Find where the given text appears and provide that cell's center as [X, Y] coordinate. 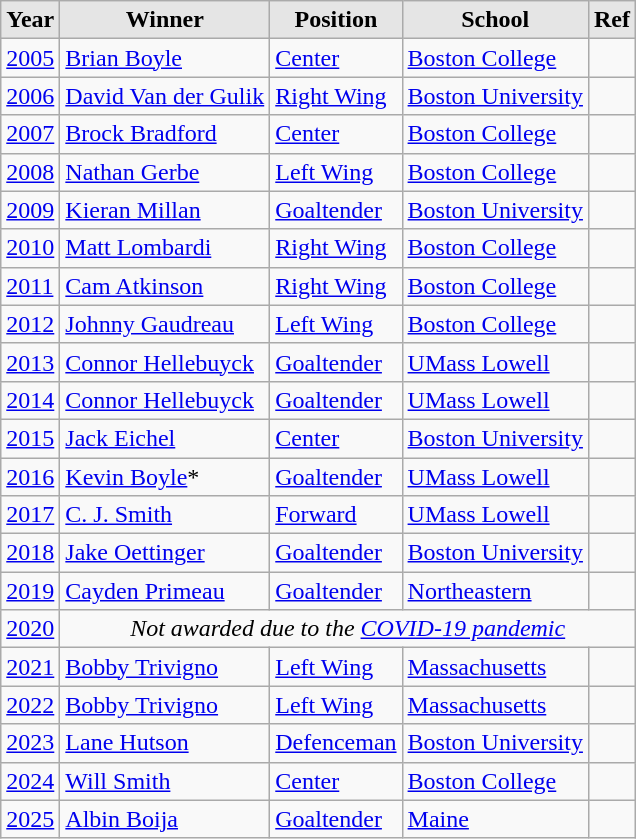
Johnny Gaudreau [165, 324]
Cayden Primeau [165, 591]
Will Smith [165, 781]
Defenceman [336, 743]
Winner [165, 20]
2025 [30, 819]
Matt Lombardi [165, 248]
2013 [30, 362]
Northeastern [495, 591]
C. J. Smith [165, 515]
2018 [30, 553]
Cam Atkinson [165, 286]
2020 [30, 629]
2006 [30, 96]
2023 [30, 743]
2008 [30, 172]
2019 [30, 591]
Maine [495, 819]
School [495, 20]
2014 [30, 400]
2022 [30, 705]
Jake Oettinger [165, 553]
Position [336, 20]
2021 [30, 667]
2010 [30, 248]
2009 [30, 210]
2011 [30, 286]
Nathan Gerbe [165, 172]
2012 [30, 324]
2017 [30, 515]
Kevin Boyle* [165, 477]
2005 [30, 58]
Brock Bradford [165, 134]
2024 [30, 781]
David Van der Gulik [165, 96]
Brian Boyle [165, 58]
Forward [336, 515]
2007 [30, 134]
Ref [612, 20]
Not awarded due to the COVID-19 pandemic [348, 629]
2015 [30, 438]
2016 [30, 477]
Year [30, 20]
Jack Eichel [165, 438]
Kieran Millan [165, 210]
Lane Hutson [165, 743]
Albin Boija [165, 819]
